Output the (x, y) coordinate of the center of the cell containing the given text.  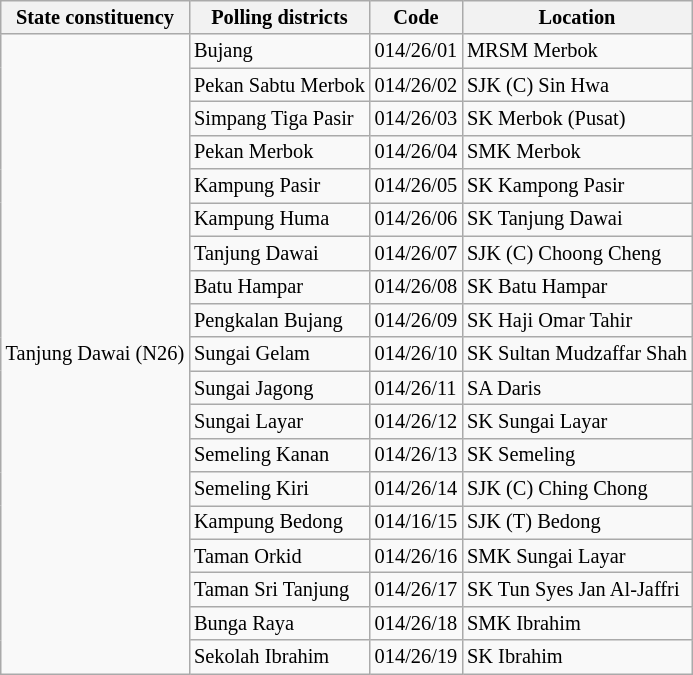
Taman Sri Tanjung (280, 589)
014/26/02 (416, 85)
SMK Merbok (577, 152)
014/26/18 (416, 623)
Pekan Sabtu Merbok (280, 85)
014/26/08 (416, 287)
Simpang Tiga Pasir (280, 118)
Bujang (280, 51)
Sungai Jagong (280, 388)
Pekan Merbok (280, 152)
Location (577, 17)
SMK Ibrahim (577, 623)
014/26/01 (416, 51)
SK Haji Omar Tahir (577, 320)
Semeling Kanan (280, 455)
014/26/06 (416, 219)
SK Semeling (577, 455)
Polling districts (280, 17)
SK Merbok (Pusat) (577, 118)
SJK (T) Bedong (577, 522)
014/26/11 (416, 388)
SJK (C) Choong Cheng (577, 253)
Kampung Huma (280, 219)
014/26/19 (416, 657)
SJK (C) Sin Hwa (577, 85)
Semeling Kiri (280, 489)
Pengkalan Bujang (280, 320)
Tanjung Dawai (N26) (95, 354)
SA Daris (577, 388)
014/26/16 (416, 556)
SK Tun Syes Jan Al-Jaffri (577, 589)
Kampung Bedong (280, 522)
Sungai Layar (280, 421)
MRSM Merbok (577, 51)
014/26/12 (416, 421)
Bunga Raya (280, 623)
Sungai Gelam (280, 354)
State constituency (95, 17)
014/26/07 (416, 253)
014/26/09 (416, 320)
Kampung Pasir (280, 186)
Batu Hampar (280, 287)
SK Kampong Pasir (577, 186)
Taman Orkid (280, 556)
Sekolah Ibrahim (280, 657)
014/26/17 (416, 589)
SK Sungai Layar (577, 421)
014/26/05 (416, 186)
014/26/10 (416, 354)
Code (416, 17)
SK Ibrahim (577, 657)
014/26/14 (416, 489)
014/26/04 (416, 152)
014/26/13 (416, 455)
SK Batu Hampar (577, 287)
SMK Sungai Layar (577, 556)
SK Sultan Mudzaffar Shah (577, 354)
SK Tanjung Dawai (577, 219)
014/26/03 (416, 118)
SJK (C) Ching Chong (577, 489)
014/16/15 (416, 522)
Tanjung Dawai (280, 253)
